Detect which cell encompasses the target text, then output its (x, y) center coordinate. 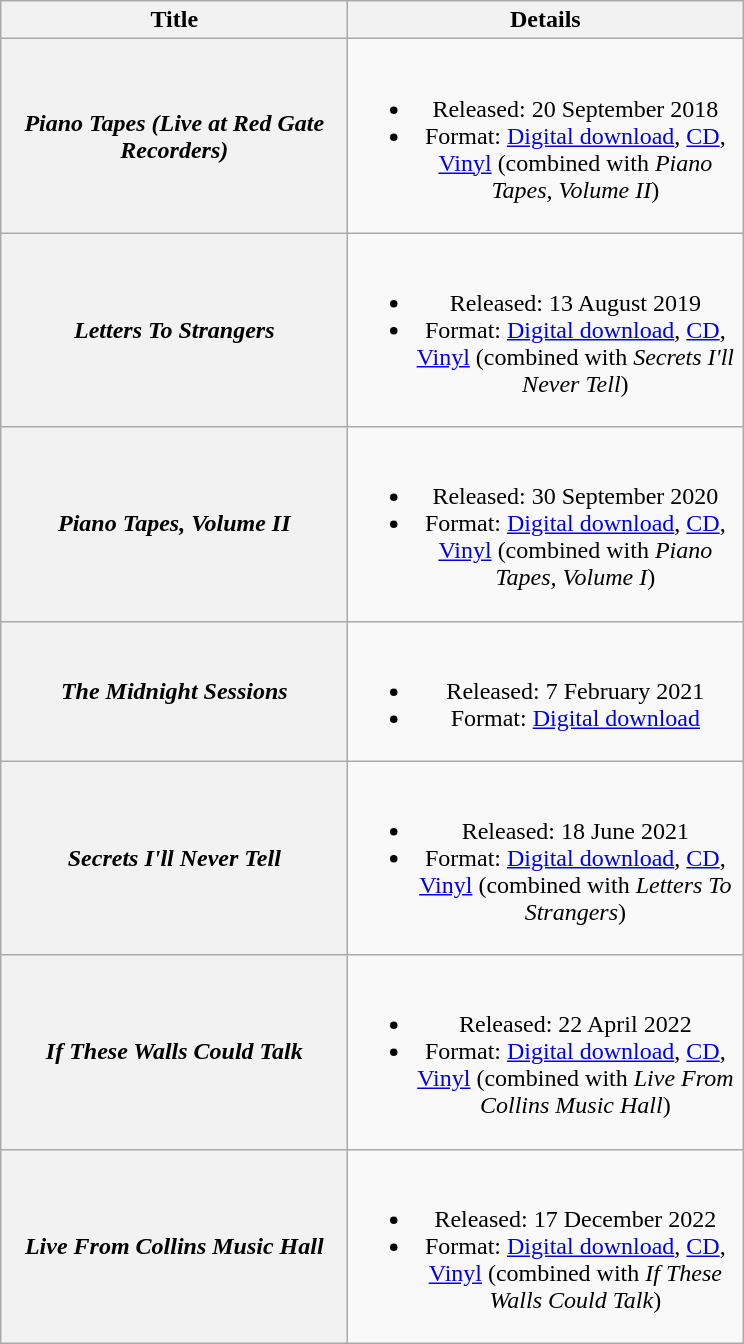
Released: 20 September 2018Format: Digital download, CD, Vinyl (combined with Piano Tapes, Volume II) (546, 136)
If These Walls Could Talk (174, 1052)
The Midnight Sessions (174, 691)
Piano Tapes (Live at Red Gate Recorders) (174, 136)
Title (174, 20)
Released: 22 April 2022Format: Digital download, CD, Vinyl (combined with Live From Collins Music Hall) (546, 1052)
Details (546, 20)
Released: 13 August 2019Format: Digital download, CD, Vinyl (combined with Secrets I'll Never Tell) (546, 330)
Secrets I'll Never Tell (174, 858)
Letters To Strangers (174, 330)
Piano Tapes, Volume II (174, 524)
Released: 17 December 2022Format: Digital download, CD, Vinyl (combined with If These Walls Could Talk) (546, 1246)
Released: 18 June 2021Format: Digital download, CD, Vinyl (combined with Letters To Strangers) (546, 858)
Released: 30 September 2020Format: Digital download, CD, Vinyl (combined with Piano Tapes, Volume I) (546, 524)
Released: 7 February 2021Format: Digital download (546, 691)
Live From Collins Music Hall (174, 1246)
